Pinpoint the cell where the given text exists, returning its [X, Y] midpoint coordinate. 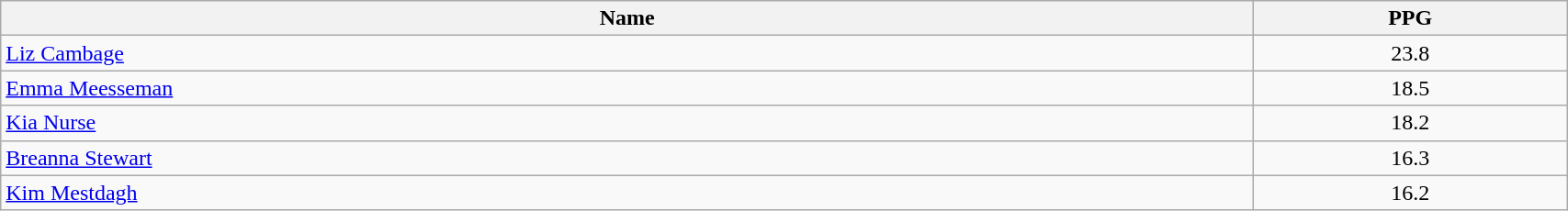
18.2 [1411, 123]
PPG [1411, 18]
Name [627, 18]
16.3 [1411, 158]
23.8 [1411, 53]
Kia Nurse [627, 123]
16.2 [1411, 193]
18.5 [1411, 88]
Liz Cambage [627, 53]
Breanna Stewart [627, 158]
Kim Mestdagh [627, 193]
Emma Meesseman [627, 88]
